Return (x, y) of the center of cell containing provided text 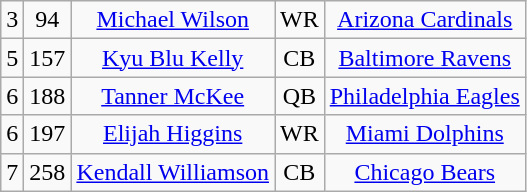
Baltimore Ravens (424, 58)
3 (12, 20)
Philadelphia Eagles (424, 96)
Kyu Blu Kelly (173, 58)
157 (48, 58)
Michael Wilson (173, 20)
188 (48, 96)
94 (48, 20)
Arizona Cardinals (424, 20)
5 (12, 58)
Kendall Williamson (173, 172)
197 (48, 134)
Chicago Bears (424, 172)
Tanner McKee (173, 96)
7 (12, 172)
Elijah Higgins (173, 134)
Miami Dolphins (424, 134)
QB (299, 96)
258 (48, 172)
